Output the (x, y) coordinate of the center of the cell containing the given text.  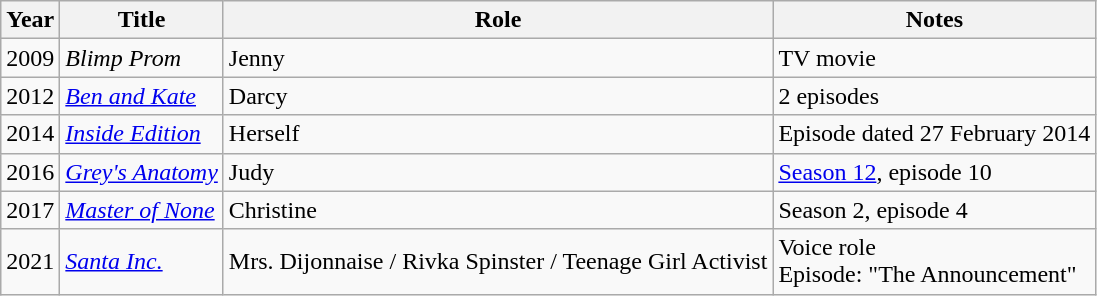
Notes (934, 20)
Year (30, 20)
Judy (498, 172)
2009 (30, 58)
2014 (30, 134)
Episode dated 27 February 2014 (934, 134)
Blimp Prom (142, 58)
Voice roleEpisode: "The Announcement" (934, 262)
Season 2, episode 4 (934, 210)
TV movie (934, 58)
Title (142, 20)
Master of None (142, 210)
2017 (30, 210)
Mrs. Dijonnaise / Rivka Spinster / Teenage Girl Activist (498, 262)
2021 (30, 262)
Herself (498, 134)
Santa Inc. (142, 262)
2012 (30, 96)
Role (498, 20)
Inside Edition (142, 134)
2 episodes (934, 96)
Jenny (498, 58)
Christine (498, 210)
Darcy (498, 96)
Season 12, episode 10 (934, 172)
2016 (30, 172)
Grey's Anatomy (142, 172)
Ben and Kate (142, 96)
